Extract the (X, Y) coordinate from the center of the cell holding the provided text.  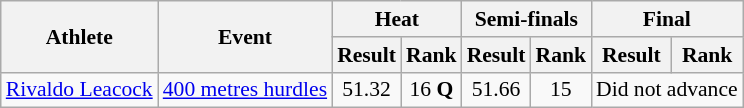
Semi-finals (526, 19)
400 metres hurdles (245, 90)
Rivaldo Leacock (80, 90)
Did not advance (667, 90)
Athlete (80, 36)
15 (560, 90)
Final (667, 19)
16 Q (432, 90)
51.32 (366, 90)
51.66 (496, 90)
Event (245, 36)
Heat (396, 19)
